Identify which cell holds the provided text, then report its [X, Y] central coordinate. 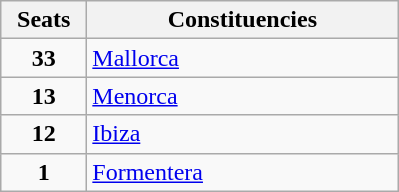
Mallorca [242, 58]
12 [44, 134]
Seats [44, 20]
13 [44, 96]
Ibiza [242, 134]
Menorca [242, 96]
Formentera [242, 172]
Constituencies [242, 20]
33 [44, 58]
1 [44, 172]
